Extract the [X, Y] coordinate from the center of the cell holding the provided text.  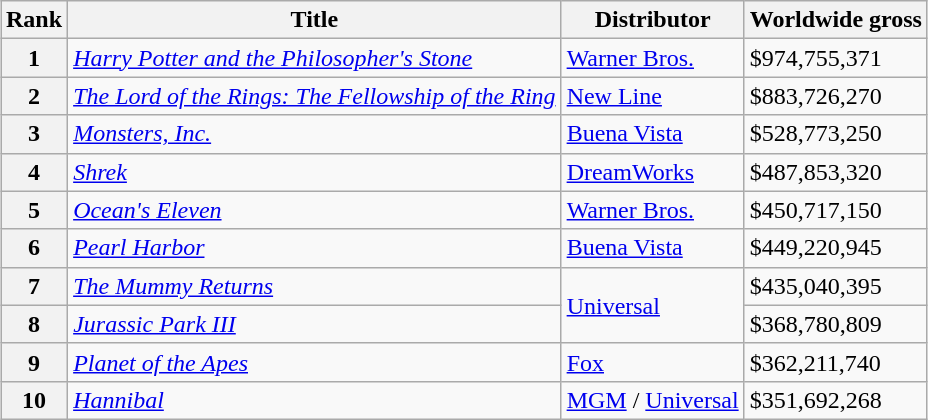
$450,717,150 [836, 210]
3 [34, 134]
Harry Potter and the Philosopher's Stone [315, 58]
The Mummy Returns [315, 286]
$487,853,320 [836, 172]
$974,755,371 [836, 58]
$368,780,809 [836, 324]
5 [34, 210]
$883,726,270 [836, 96]
Planet of the Apes [315, 362]
4 [34, 172]
$435,040,395 [836, 286]
1 [34, 58]
6 [34, 248]
8 [34, 324]
Rank [34, 20]
Universal [652, 305]
$449,220,945 [836, 248]
Pearl Harbor [315, 248]
DreamWorks [652, 172]
$528,773,250 [836, 134]
2 [34, 96]
10 [34, 400]
$351,692,268 [836, 400]
The Lord of the Rings: The Fellowship of the Ring [315, 96]
Fox [652, 362]
Ocean's Eleven [315, 210]
Distributor [652, 20]
New Line [652, 96]
MGM / Universal [652, 400]
$362,211,740 [836, 362]
Worldwide gross [836, 20]
Hannibal [315, 400]
7 [34, 286]
Jurassic Park III [315, 324]
9 [34, 362]
Monsters, Inc. [315, 134]
Title [315, 20]
Shrek [315, 172]
